Provide the (x, y) coordinate of the cell's center where the given text is located.  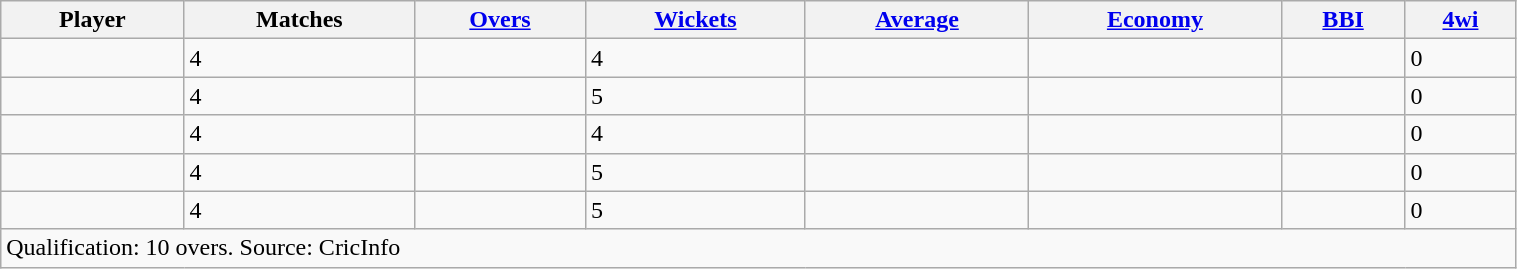
Player (92, 20)
Matches (300, 20)
4wi (1460, 20)
Qualification: 10 overs. Source: CricInfo (758, 248)
Average (916, 20)
Wickets (695, 20)
Overs (500, 20)
Economy (1156, 20)
BBI (1343, 20)
